Return [X, Y] of the center of cell containing provided text 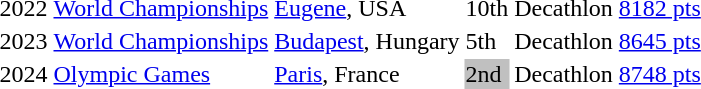
5th [487, 41]
Olympic Games [161, 74]
Budapest, Hungary [367, 41]
Paris, France [367, 74]
World Championships [161, 41]
2nd [487, 74]
